Scan for the cell matching the given text and deliver its (x, y) coordinate at center. 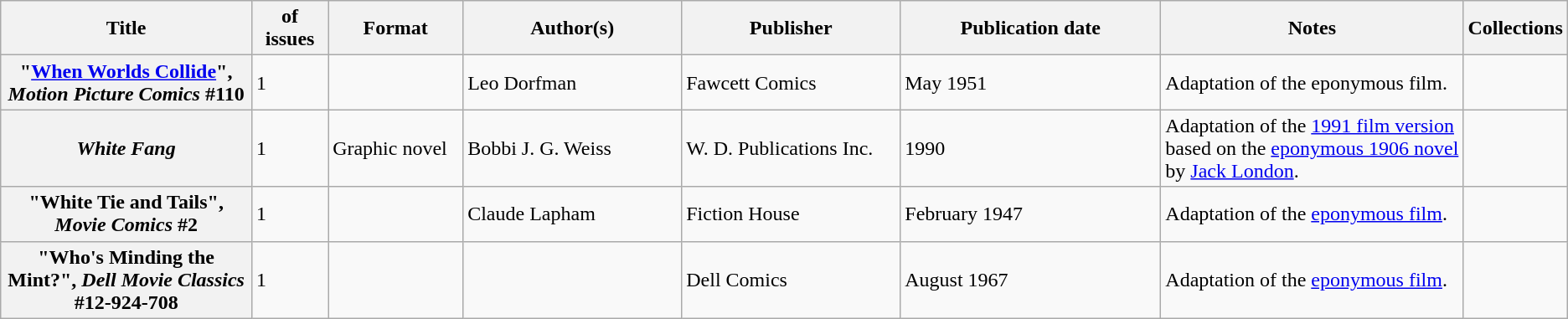
Collections (1515, 28)
May 1951 (1030, 82)
1990 (1030, 148)
Leo Dorfman (573, 82)
"When Worlds Collide", Motion Picture Comics #110 (126, 82)
Adaptation of the 1991 film version based on the eponymous 1906 novel by Jack London. (1312, 148)
August 1967 (1030, 280)
Format (395, 28)
Dell Comics (791, 280)
Notes (1312, 28)
Publisher (791, 28)
February 1947 (1030, 214)
Author(s) (573, 28)
Claude Lapham (573, 214)
Title (126, 28)
"White Tie and Tails", Movie Comics #2 (126, 214)
of issues (290, 28)
Graphic novel (395, 148)
Publication date (1030, 28)
"Who's Minding the Mint?", Dell Movie Classics #12-924-708 (126, 280)
Bobbi J. G. Weiss (573, 148)
W. D. Publications Inc. (791, 148)
White Fang (126, 148)
Fawcett Comics (791, 82)
Fiction House (791, 214)
